Find where the given text appears and provide that cell's center as (X, Y) coordinate. 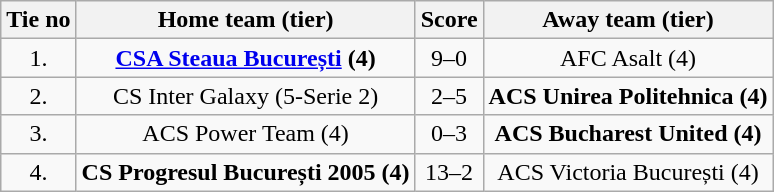
0–3 (449, 134)
ACS Bucharest United (4) (628, 134)
9–0 (449, 58)
3. (38, 134)
ACS Victoria București (4) (628, 172)
CSA Steaua București (4) (246, 58)
13–2 (449, 172)
ACS Power Team (4) (246, 134)
ACS Unirea Politehnica (4) (628, 96)
2. (38, 96)
Tie no (38, 20)
CS Progresul București 2005 (4) (246, 172)
1. (38, 58)
Home team (tier) (246, 20)
Score (449, 20)
Away team (tier) (628, 20)
4. (38, 172)
CS Inter Galaxy (5-Serie 2) (246, 96)
AFC Asalt (4) (628, 58)
2–5 (449, 96)
